Search for the cell housing the specified text and yield its [x, y] center coordinate. 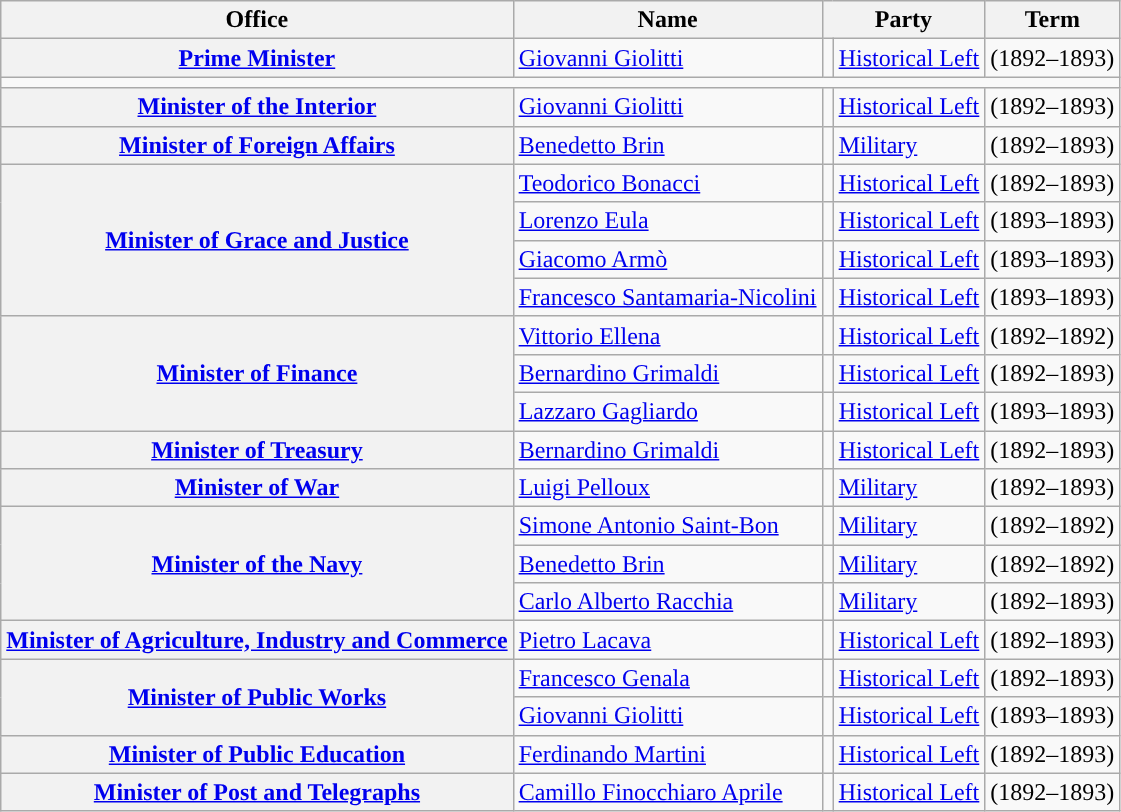
Lazzaro Gagliardo [668, 411]
Minister of Public Works [257, 697]
Minister of the Interior [257, 107]
Camillo Finocchiaro Aprile [668, 792]
Vittorio Ellena [668, 335]
Minister of Foreign Affairs [257, 145]
Ferdinando Martini [668, 754]
Minister of Grace and Justice [257, 240]
Lorenzo Eula [668, 221]
Teodorico Bonacci [668, 183]
Simone Antonio Saint-Bon [668, 526]
Pietro Lacava [668, 640]
Francesco Santamaria-Nicolini [668, 297]
Francesco Genala [668, 678]
Luigi Pelloux [668, 488]
Minister of Post and Telegraphs [257, 792]
Minister of Treasury [257, 449]
Minister of Finance [257, 373]
Name [668, 20]
Giacomo Armò [668, 259]
Minister of War [257, 488]
Minister of the Navy [257, 564]
Term [1052, 20]
Prime Minister [257, 58]
Minister of Agriculture, Industry and Commerce [257, 640]
Carlo Alberto Racchia [668, 602]
Party [904, 20]
Office [257, 20]
Minister of Public Education [257, 754]
